From the cell containing the given text, extract its center point as [X, Y] coordinate. 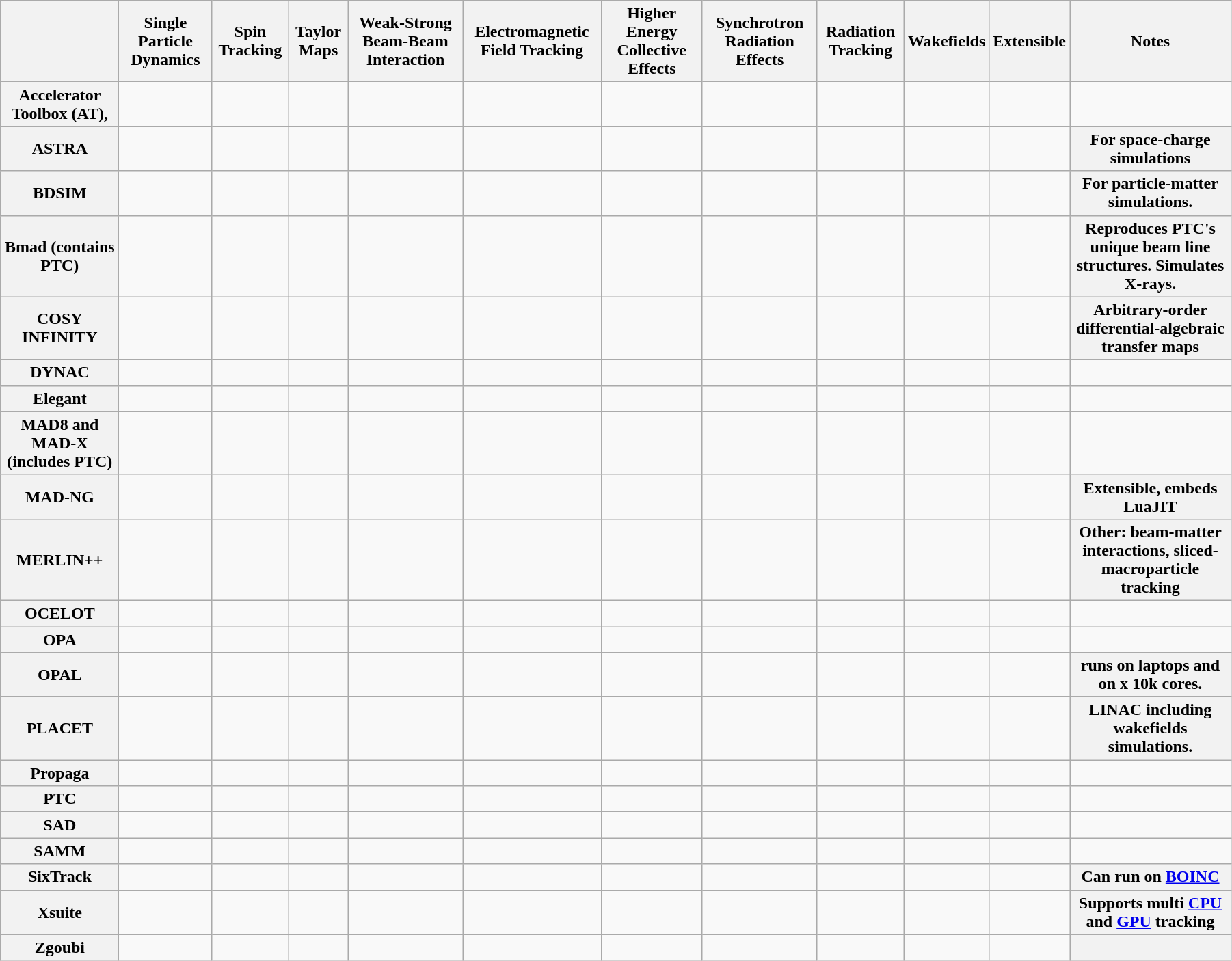
MERLIN++ [60, 559]
Can run on BOINC [1151, 877]
SixTrack [60, 877]
Wakefields [946, 41]
BDSIM [60, 193]
Higher Energy Collective Effects [652, 41]
Taylor Maps [319, 41]
Elegant [60, 398]
OPAL [60, 675]
Weak-Strong Beam-Beam Interaction [405, 41]
OCELOT [60, 613]
Electromagnetic Field Tracking [532, 41]
Notes [1151, 41]
COSY INFINITY [60, 328]
Xsuite [60, 912]
Single Particle Dynamics [165, 41]
PTC [60, 799]
Zgoubi [60, 947]
Propaga [60, 773]
Radiation Tracking [860, 41]
OPA [60, 639]
runs on laptops and on x 10k cores. [1151, 675]
For particle-matter simulations. [1151, 193]
Bmad (contains PTC) [60, 256]
Spin Tracking [250, 41]
LINAC including wakefields simulations. [1151, 729]
Extensible, embeds LuaJIT [1151, 496]
For space-charge simulations [1151, 149]
MAD-NG [60, 496]
SAMM [60, 851]
Accelerator Toolbox (AT), [60, 104]
Synchrotron Radiation Effects [760, 41]
DYNAC [60, 373]
SAD [60, 825]
Reproduces PTC's unique beam line structures. Simulates X-rays. [1151, 256]
Supports multi CPU and GPU tracking [1151, 912]
ASTRA [60, 149]
Other: beam-matter interactions, sliced-macroparticle tracking [1151, 559]
Arbitrary-order differential-algebraic transfer maps [1151, 328]
MAD8 and MAD-X (includes PTC) [60, 443]
Extensible [1030, 41]
PLACET [60, 729]
